For the text-containing cell, return its midpoint in (x, y) coordinate format. 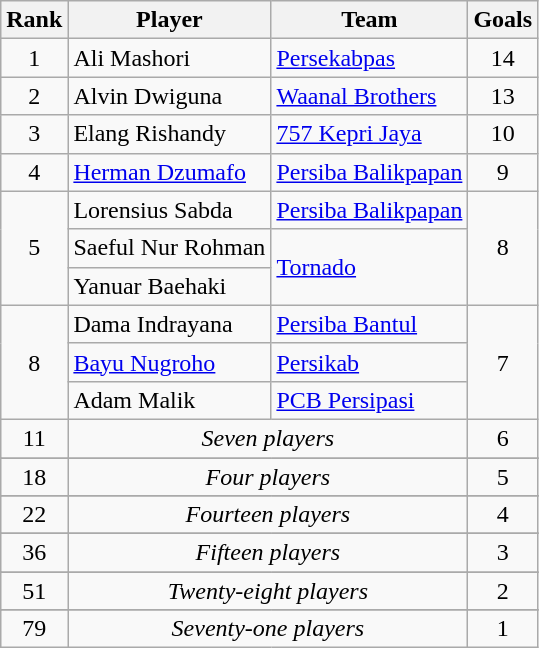
Dama Indrayana (170, 324)
Alvin Dwiguna (170, 96)
Adam Malik (170, 400)
PCB Persipasi (370, 400)
Elang Rishandy (170, 134)
18 (34, 477)
6 (503, 438)
13 (503, 96)
Fourteen players (268, 515)
Player (170, 20)
10 (503, 134)
Rank (34, 20)
79 (34, 629)
Twenty-eight players (268, 591)
Saeful Nur Rohman (170, 248)
Goals (503, 20)
Yanuar Baehaki (170, 286)
11 (34, 438)
Fifteen players (268, 553)
Bayu Nugroho (170, 362)
Persikab (370, 362)
22 (34, 515)
51 (34, 591)
757 Kepri Jaya (370, 134)
Persiba Bantul (370, 324)
Tornado (370, 267)
14 (503, 58)
Seventy-one players (268, 629)
Seven players (268, 438)
9 (503, 172)
Lorensius Sabda (170, 210)
Four players (268, 477)
7 (503, 362)
Herman Dzumafo (170, 172)
Waanal Brothers (370, 96)
Persekabpas (370, 58)
Ali Mashori (170, 58)
36 (34, 553)
Team (370, 20)
